Locate the cell with the specified text and output its [X, Y] center coordinate. 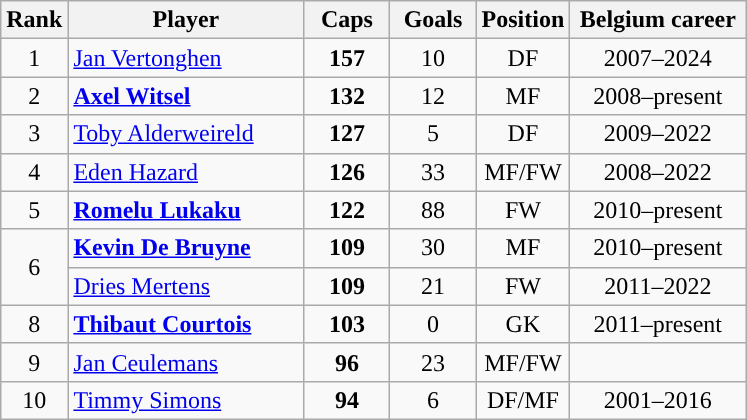
12 [433, 96]
3 [34, 134]
Belgium career [658, 20]
122 [347, 210]
Rank [34, 20]
23 [433, 362]
157 [347, 58]
127 [347, 134]
132 [347, 96]
Thibaut Courtois [186, 324]
DF/MF [523, 400]
2 [34, 96]
Player [186, 20]
Romelu Lukaku [186, 210]
Eden Hazard [186, 172]
2009–2022 [658, 134]
Caps [347, 20]
2008–2022 [658, 172]
Timmy Simons [186, 400]
94 [347, 400]
4 [34, 172]
2001–2016 [658, 400]
103 [347, 324]
Toby Alderweireld [186, 134]
Goals [433, 20]
Jan Vertonghen [186, 58]
Dries Mertens [186, 286]
Kevin De Bruyne [186, 248]
33 [433, 172]
1 [34, 58]
2011–present [658, 324]
8 [34, 324]
Jan Ceulemans [186, 362]
2007–2024 [658, 58]
9 [34, 362]
2008–present [658, 96]
30 [433, 248]
Position [523, 20]
96 [347, 362]
126 [347, 172]
88 [433, 210]
0 [433, 324]
21 [433, 286]
2011–2022 [658, 286]
Axel Witsel [186, 96]
GK [523, 324]
